Return (X, Y) of the center of cell containing provided text 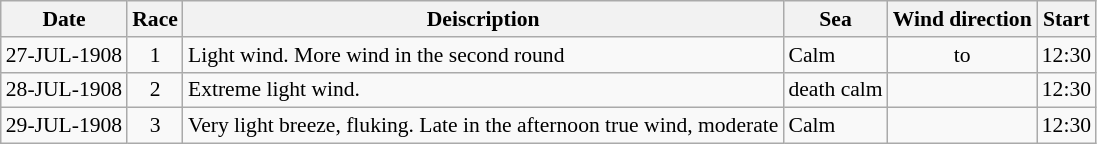
to (962, 55)
27-JUL-1908 (64, 55)
Very light breeze, fluking. Late in the afternoon true wind, moderate (484, 126)
Wind direction (962, 19)
Race (155, 19)
Extreme light wind. (484, 90)
death calm (835, 90)
28-JUL-1908 (64, 90)
2 (155, 90)
Sea (835, 19)
3 (155, 126)
1 (155, 55)
Start (1066, 19)
29-JUL-1908 (64, 126)
Deiscription (484, 19)
Light wind. More wind in the second round (484, 55)
Date (64, 19)
